Locate the cell with the specified text and output its [X, Y] center coordinate. 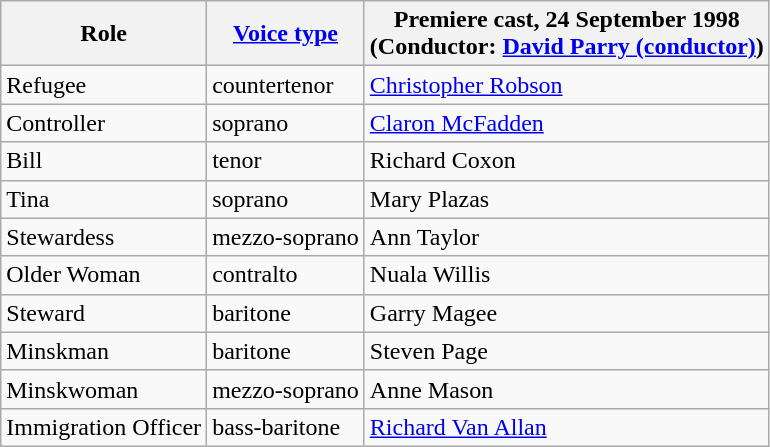
Minskwoman [104, 389]
Immigration Officer [104, 427]
Premiere cast, 24 September 1998(Conductor: David Parry (conductor)) [566, 34]
Richard Coxon [566, 161]
Mary Plazas [566, 199]
tenor [286, 161]
Claron McFadden [566, 123]
bass-baritone [286, 427]
countertenor [286, 85]
Ann Taylor [566, 237]
Role [104, 34]
Steward [104, 313]
Minskman [104, 351]
Voice type [286, 34]
Garry Magee [566, 313]
Christopher Robson [566, 85]
Steven Page [566, 351]
Bill [104, 161]
Controller [104, 123]
Stewardess [104, 237]
Tina [104, 199]
Older Woman [104, 275]
Refugee [104, 85]
Richard Van Allan [566, 427]
contralto [286, 275]
Nuala Willis [566, 275]
Anne Mason [566, 389]
